Find where the given text appears and provide that cell's center as [x, y] coordinate. 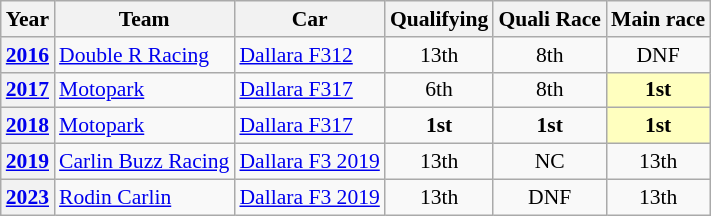
Qualifying [439, 19]
NC [550, 162]
2019 [28, 162]
Main race [658, 19]
Quali Race [550, 19]
Dallara F312 [309, 55]
2023 [28, 197]
6th [439, 90]
2018 [28, 126]
Rodin Carlin [144, 197]
Year [28, 19]
2016 [28, 55]
2017 [28, 90]
Carlin Buzz Racing [144, 162]
Car [309, 19]
Team [144, 19]
Double R Racing [144, 55]
